Pinpoint the cell where the given text exists, returning its [X, Y] midpoint coordinate. 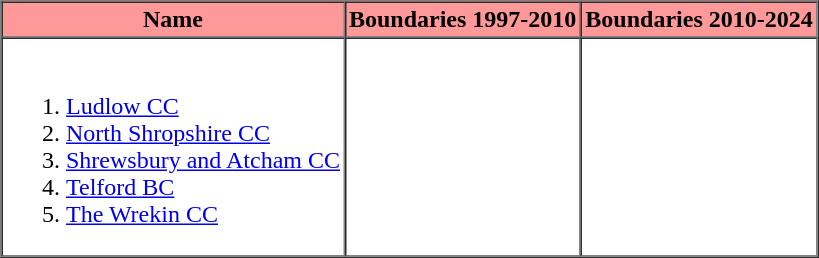
Name [174, 20]
Boundaries 2010-2024 [699, 20]
Ludlow CCNorth Shropshire CCShrewsbury and Atcham CCTelford BCThe Wrekin CC [174, 148]
Boundaries 1997-2010 [462, 20]
